Capture the cell that displays the provided text and extract its (X, Y) central coordinate. 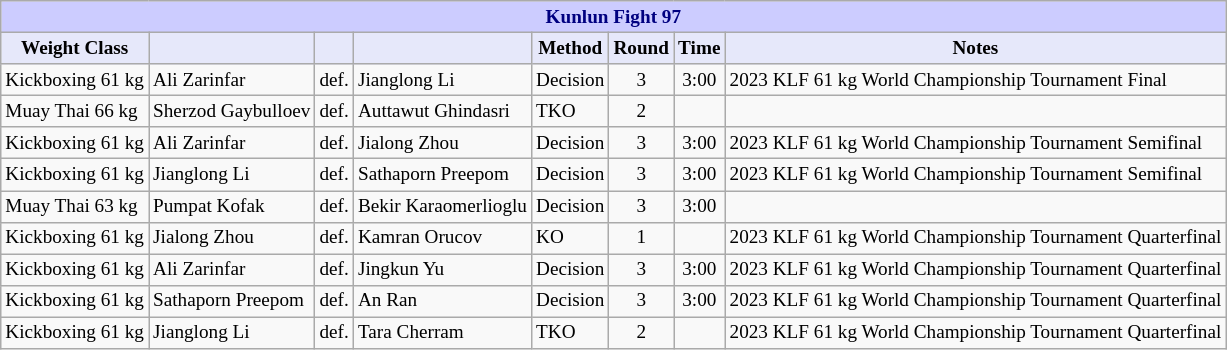
2023 KLF 61 kg World Championship Tournament Final (976, 80)
Bekir Karaomerlioglu (442, 206)
An Ran (442, 301)
1 (642, 238)
Sherzod Gaybulloev (232, 111)
Time (700, 48)
Muay Thai 66 kg (75, 111)
Kunlun Fight 97 (614, 17)
Pumpat Kofak (232, 206)
Kamran Orucov (442, 238)
Method (570, 48)
Tara Cherram (442, 333)
Jingkun Yu (442, 270)
Weight Class (75, 48)
Muay Thai 63 kg (75, 206)
KO (570, 238)
Notes (976, 48)
Round (642, 48)
Auttawut Ghindasri (442, 111)
